For the text-containing cell, return its midpoint in (X, Y) coordinate format. 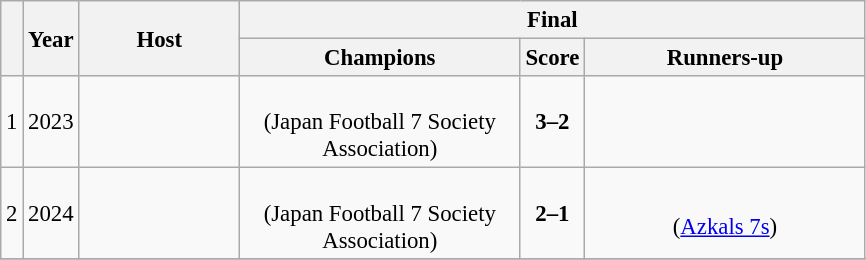
2 (12, 214)
Year (51, 38)
Score (552, 58)
1 (12, 122)
2023 (51, 122)
2024 (51, 214)
2–1 (552, 214)
3–2 (552, 122)
Final (552, 20)
Runners-up (726, 58)
Host (160, 38)
Champions (380, 58)
(Azkals 7s) (726, 214)
